Scan for the cell matching the given text and deliver its [x, y] coordinate at center. 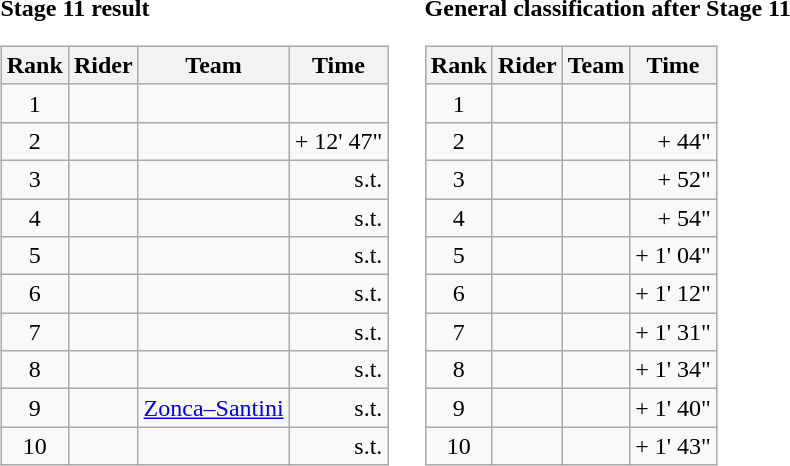
+ 1' 40" [674, 408]
+ 44" [674, 141]
+ 1' 43" [674, 446]
+ 1' 04" [674, 256]
+ 52" [674, 179]
+ 54" [674, 217]
+ 1' 12" [674, 294]
+ 1' 31" [674, 332]
+ 12' 47" [338, 141]
Zonca–Santini [214, 408]
+ 1' 34" [674, 370]
